Identify which cell holds the provided text, then report its (X, Y) central coordinate. 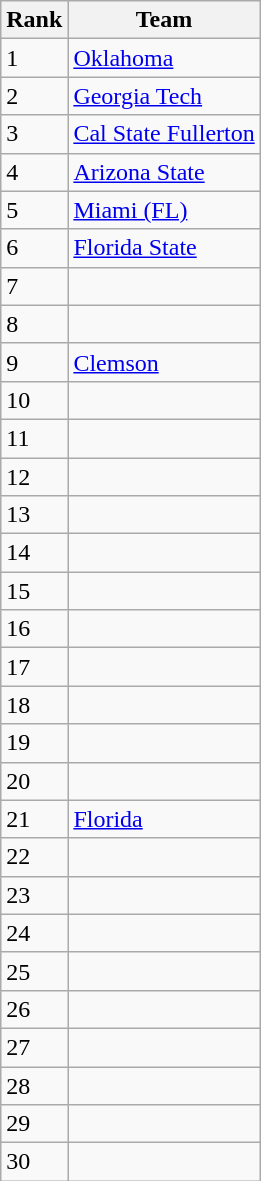
15 (34, 591)
10 (34, 400)
7 (34, 286)
27 (34, 1047)
22 (34, 857)
Oklahoma (164, 58)
9 (34, 362)
Rank (34, 20)
Arizona State (164, 172)
5 (34, 210)
1 (34, 58)
25 (34, 971)
24 (34, 933)
21 (34, 819)
13 (34, 515)
Florida State (164, 248)
23 (34, 895)
Clemson (164, 362)
18 (34, 705)
11 (34, 438)
Florida (164, 819)
30 (34, 1162)
Miami (FL) (164, 210)
4 (34, 172)
28 (34, 1085)
29 (34, 1124)
26 (34, 1009)
17 (34, 667)
12 (34, 477)
Georgia Tech (164, 96)
Cal State Fullerton (164, 134)
3 (34, 134)
8 (34, 324)
16 (34, 629)
2 (34, 96)
6 (34, 248)
Team (164, 20)
14 (34, 553)
19 (34, 743)
20 (34, 781)
